Find where the given text appears and provide that cell's center as (X, Y) coordinate. 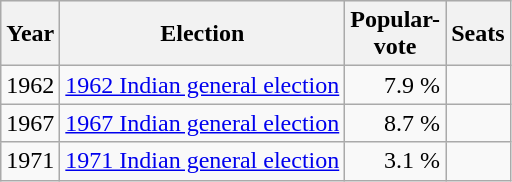
1971 (30, 161)
7.9 % (396, 85)
8.7 % (396, 123)
Popular-vote (396, 34)
1967 (30, 123)
1971 Indian general election (202, 161)
1962 (30, 85)
1962 Indian general election (202, 85)
Year (30, 34)
3.1 % (396, 161)
Election (202, 34)
1967 Indian general election (202, 123)
Seats (478, 34)
